Scan for the cell matching the given text and deliver its [X, Y] coordinate at center. 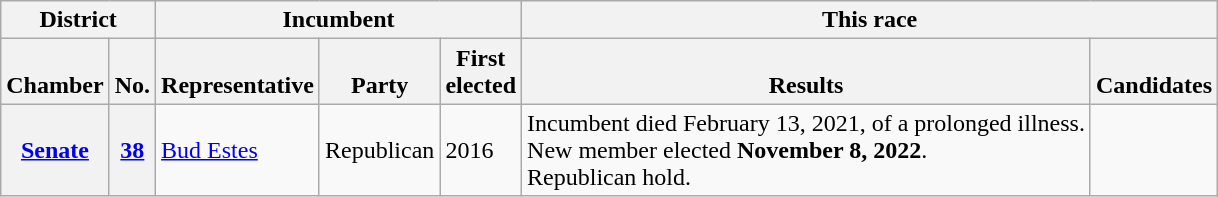
Representative [238, 72]
District [78, 20]
Firstelected [481, 72]
Chamber [55, 72]
Republican [379, 150]
38 [132, 150]
Candidates [1154, 72]
This race [870, 20]
No. [132, 72]
Results [806, 72]
Incumbent died February 13, 2021, of a prolonged illness.New member elected November 8, 2022.Republican hold. [806, 150]
Party [379, 72]
Incumbent [339, 20]
Bud Estes [238, 150]
Senate [55, 150]
2016 [481, 150]
